Capture the cell that displays the provided text and extract its [x, y] central coordinate. 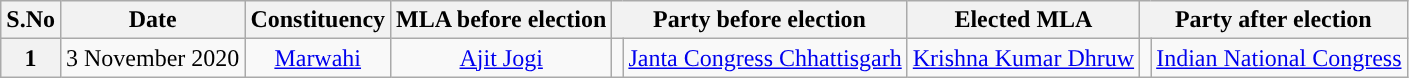
Janta Congress Chhattisgarh [765, 58]
S.No [31, 20]
Marwahi [318, 58]
Indian National Congress [1279, 58]
MLA before election [502, 20]
Party before election [760, 20]
3 November 2020 [152, 58]
Ajit Jogi [502, 58]
Party after election [1274, 20]
1 [31, 58]
Constituency [318, 20]
Elected MLA [1023, 20]
Date [152, 20]
Krishna Kumar Dhruw [1023, 58]
